Capture the cell that displays the provided text and extract its (X, Y) central coordinate. 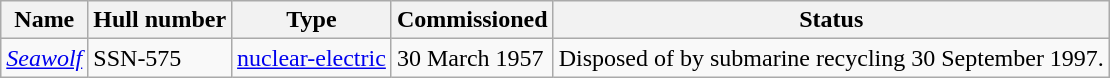
Disposed of by submarine recycling 30 September 1997. (831, 58)
Status (831, 20)
nuclear-electric (312, 58)
Seawolf (44, 58)
30 March 1957 (472, 58)
Type (312, 20)
Commissioned (472, 20)
Name (44, 20)
SSN-575 (160, 58)
Hull number (160, 20)
